Identify which cell holds the provided text, then report its (x, y) central coordinate. 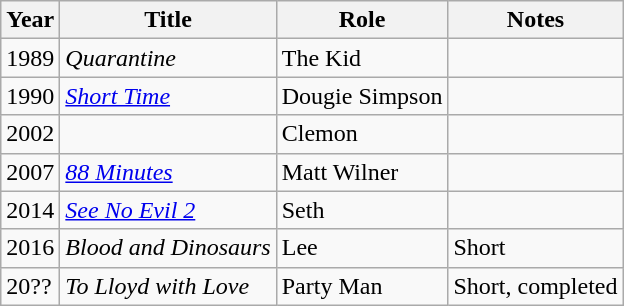
Party Man (362, 286)
To Lloyd with Love (168, 286)
2014 (30, 210)
2016 (30, 248)
Matt Wilner (362, 172)
Dougie Simpson (362, 96)
2002 (30, 134)
Short Time (168, 96)
Clemon (362, 134)
Short (536, 248)
The Kid (362, 58)
Role (362, 20)
Short, completed (536, 286)
Year (30, 20)
Notes (536, 20)
Blood and Dinosaurs (168, 248)
Lee (362, 248)
1990 (30, 96)
Title (168, 20)
Seth (362, 210)
1989 (30, 58)
Quarantine (168, 58)
2007 (30, 172)
88 Minutes (168, 172)
See No Evil 2 (168, 210)
20?? (30, 286)
